Provide the (X, Y) coordinate of the cell's center where the given text is located.  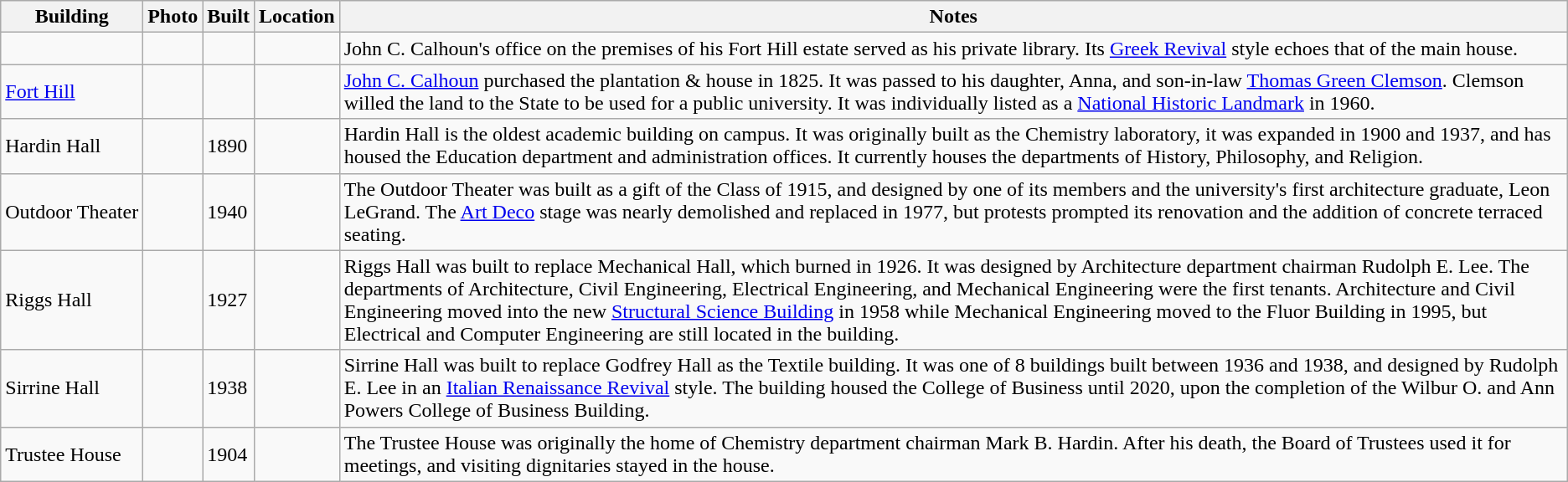
Location (297, 17)
Hardin Hall (72, 146)
Notes (953, 17)
Sirrine Hall (72, 388)
Photo (173, 17)
1940 (229, 212)
Building (72, 17)
1938 (229, 388)
Trustee House (72, 454)
Fort Hill (72, 92)
1890 (229, 146)
Riggs Hall (72, 300)
Outdoor Theater (72, 212)
Built (229, 17)
1904 (229, 454)
1927 (229, 300)
